Locate the cell with the specified text and output its (x, y) center coordinate. 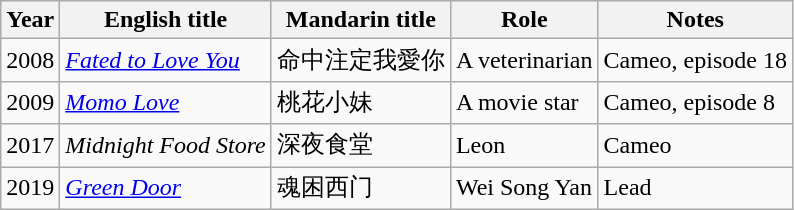
Role (524, 20)
2008 (30, 60)
English title (166, 20)
深夜食堂 (360, 146)
Green Door (166, 188)
2017 (30, 146)
Lead (695, 188)
A veterinarian (524, 60)
Cameo (695, 146)
A movie star (524, 102)
Cameo, episode 18 (695, 60)
命中注定我愛你 (360, 60)
Leon (524, 146)
Mandarin title (360, 20)
桃花小妹 (360, 102)
Cameo, episode 8 (695, 102)
Midnight Food Store (166, 146)
Wei Song Yan (524, 188)
Notes (695, 20)
Year (30, 20)
2019 (30, 188)
Fated to Love You (166, 60)
2009 (30, 102)
魂困西门 (360, 188)
Momo Love (166, 102)
